Search for the cell housing the specified text and yield its (x, y) center coordinate. 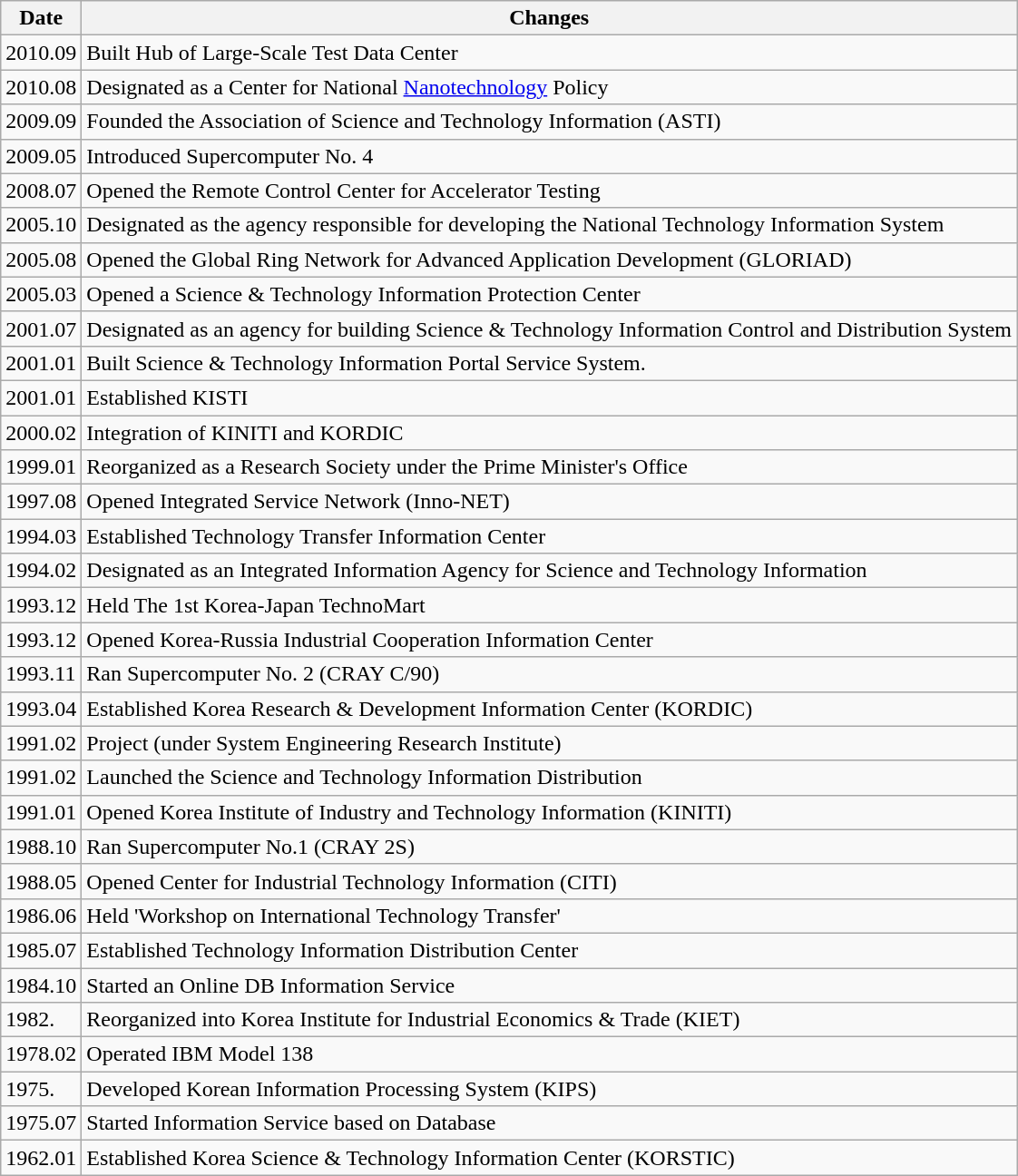
Established Technology Transfer Information Center (550, 536)
2005.08 (42, 260)
1988.05 (42, 881)
1975.07 (42, 1123)
1975. (42, 1089)
Held 'Workshop on International Technology Transfer' (550, 916)
1999.01 (42, 467)
2009.09 (42, 122)
2008.07 (42, 191)
2009.05 (42, 156)
Introduced Supercomputer No. 4 (550, 156)
1993.11 (42, 674)
1988.10 (42, 847)
Changes (550, 18)
1997.08 (42, 502)
Designated as the agency responsible for developing the National Technology Information System (550, 225)
1985.07 (42, 950)
Ran Supercomputer No.1 (CRAY 2S) (550, 847)
Opened Integrated Service Network (Inno-NET) (550, 502)
Reorganized as a Research Society under the Prime Minister's Office (550, 467)
Operated IBM Model 138 (550, 1054)
Launched the Science and Technology Information Distribution (550, 778)
Ran Supercomputer No. 2 (CRAY C/90) (550, 674)
2010.09 (42, 53)
Integration of KINITI and KORDIC (550, 433)
Opened the Global Ring Network for Advanced Application Development (GLORIAD) (550, 260)
Opened Korea-Russia Industrial Cooperation Information Center (550, 640)
Opened Center for Industrial Technology Information (CITI) (550, 881)
Opened Korea Institute of Industry and Technology Information (KINITI) (550, 812)
Started Information Service based on Database (550, 1123)
Date (42, 18)
2010.08 (42, 87)
Designated as a Center for National Nanotechnology Policy (550, 87)
Reorganized into Korea Institute for Industrial Economics & Trade (KIET) (550, 1020)
Opened the Remote Control Center for Accelerator Testing (550, 191)
1994.03 (42, 536)
Built Science & Technology Information Portal Service System. (550, 363)
Developed Korean Information Processing System (KIPS) (550, 1089)
1993.04 (42, 709)
1984.10 (42, 985)
Designated as an agency for building Science & Technology Information Control and Distribution System (550, 328)
Opened a Science & Technology Information Protection Center (550, 294)
Project (under System Engineering Research Institute) (550, 743)
1978.02 (42, 1054)
Designated as an Integrated Information Agency for Science and Technology Information (550, 571)
Founded the Association of Science and Technology Information (ASTI) (550, 122)
Built Hub of Large-Scale Test Data Center (550, 53)
Established KISTI (550, 397)
Started an Online DB Information Service (550, 985)
1962.01 (42, 1158)
2000.02 (42, 433)
Established Technology Information Distribution Center (550, 950)
2005.03 (42, 294)
Established Korea Science & Technology Information Center (KORSTIC) (550, 1158)
Held The 1st Korea-Japan TechnoMart (550, 605)
Established Korea Research & Development Information Center (KORDIC) (550, 709)
1986.06 (42, 916)
1994.02 (42, 571)
2001.07 (42, 328)
1991.01 (42, 812)
1982. (42, 1020)
2005.10 (42, 225)
